Return (X, Y) of the center of cell containing provided text 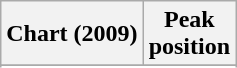
Chart (2009) (72, 34)
Peakposition (189, 34)
